Determine the (X, Y) coordinate at the center of the cell enclosing the given text.  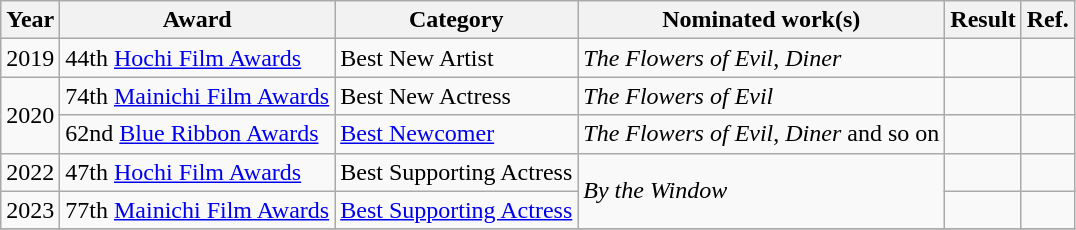
2023 (30, 210)
Ref. (1048, 20)
74th Mainichi Film Awards (198, 96)
The Flowers of Evil, Diner (762, 58)
Best Newcomer (456, 134)
62nd Blue Ribbon Awards (198, 134)
2019 (30, 58)
The Flowers of Evil, Diner and so on (762, 134)
Year (30, 20)
Best New Artist (456, 58)
Award (198, 20)
77th Mainichi Film Awards (198, 210)
Result (983, 20)
The Flowers of Evil (762, 96)
2020 (30, 115)
Category (456, 20)
Nominated work(s) (762, 20)
Best New Actress (456, 96)
47th Hochi Film Awards (198, 172)
By the Window (762, 191)
2022 (30, 172)
44th Hochi Film Awards (198, 58)
